Determine the [X, Y] coordinate at the center of the cell enclosing the given text.  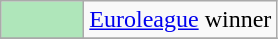
Euroleague winner [180, 20]
